Return (x, y) of the center of cell containing provided text 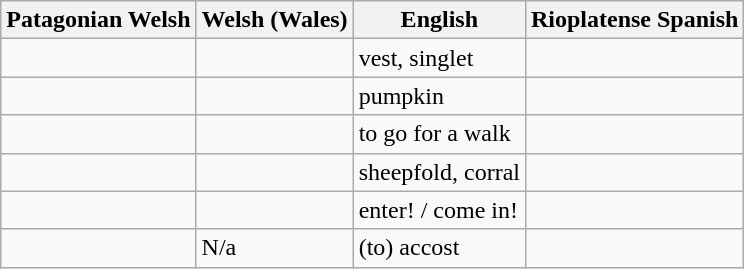
(to) accost (439, 248)
vest, singlet (439, 58)
Patagonian Welsh (98, 20)
Welsh (Wales) (274, 20)
enter! / come in! (439, 210)
English (439, 20)
to go for a walk (439, 134)
N/a (274, 248)
sheepfold, corral (439, 172)
Rioplatense Spanish (634, 20)
pumpkin (439, 96)
